For the text-containing cell, return its midpoint in (X, Y) coordinate format. 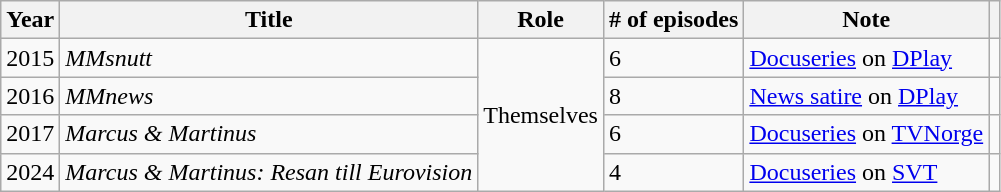
Title (269, 20)
Marcus & Martinus: Resan till Eurovision (269, 172)
Marcus & Martinus (269, 134)
MMnews (269, 96)
Year (30, 20)
Role (541, 20)
News satire on DPlay (866, 96)
Docuseries on SVT (866, 172)
2017 (30, 134)
Docuseries on TVNorge (866, 134)
8 (673, 96)
4 (673, 172)
MMsnutt (269, 58)
2024 (30, 172)
Note (866, 20)
Docuseries on DPlay (866, 58)
2016 (30, 96)
# of episodes (673, 20)
Themselves (541, 115)
2015 (30, 58)
